Search for the cell housing the specified text and yield its [X, Y] center coordinate. 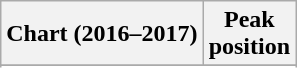
Chart (2016–2017) [102, 34]
Peak position [249, 34]
